Provide the (x, y) coordinate of the cell's center where the given text is located.  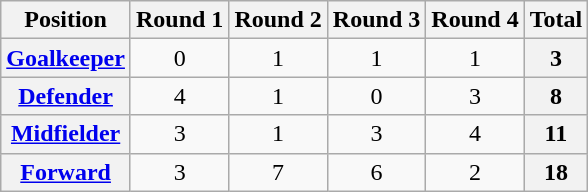
Round 3 (376, 20)
18 (556, 172)
Forward (66, 172)
6 (376, 172)
7 (278, 172)
2 (475, 172)
Round 4 (475, 20)
11 (556, 134)
Defender (66, 96)
Round 1 (179, 20)
Round 2 (278, 20)
Total (556, 20)
8 (556, 96)
Goalkeeper (66, 58)
Midfielder (66, 134)
Position (66, 20)
